Pinpoint the cell where the given text exists, returning its [x, y] midpoint coordinate. 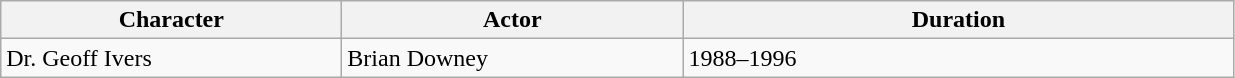
Dr. Geoff Ivers [172, 58]
Character [172, 20]
Duration [958, 20]
Actor [512, 20]
Brian Downey [512, 58]
1988–1996 [958, 58]
